Provide the (x, y) coordinate of the cell's center where the given text is located.  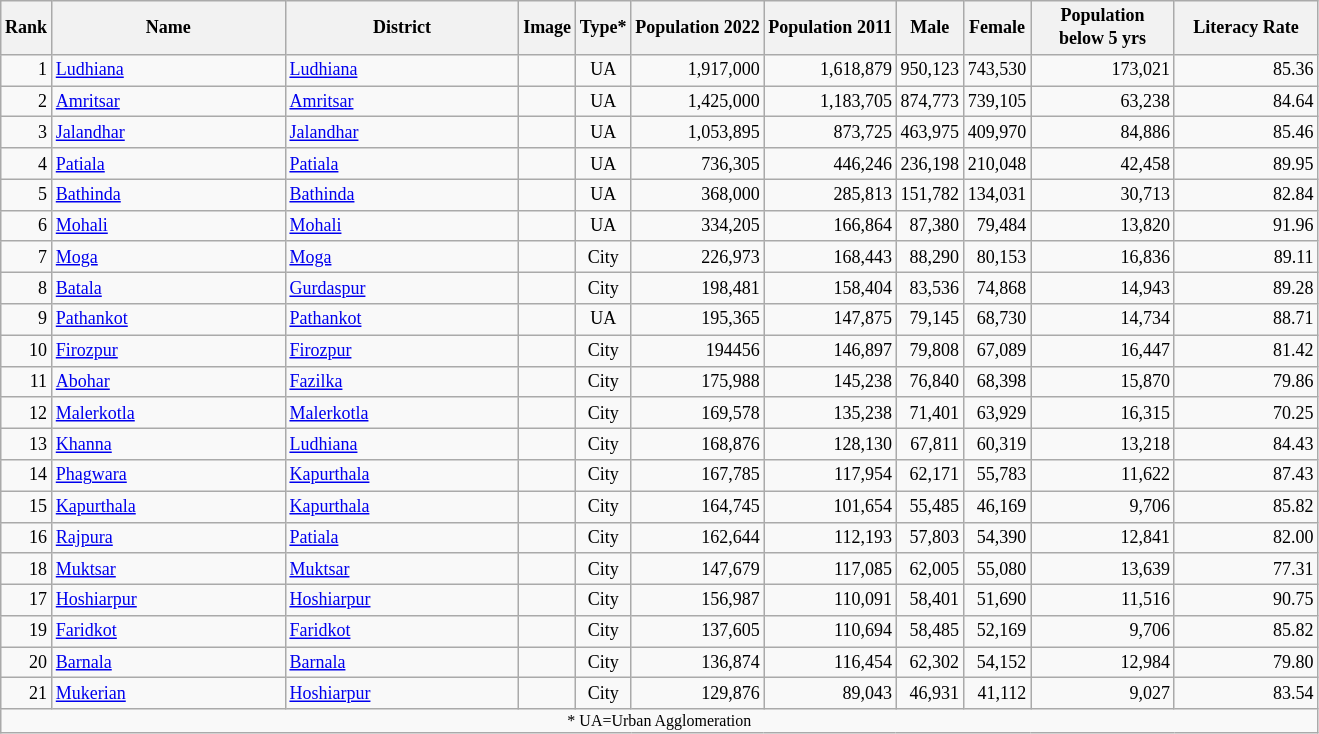
74,868 (996, 288)
19 (26, 632)
90.75 (1246, 600)
368,000 (698, 194)
4 (26, 164)
41,112 (996, 694)
195,365 (698, 320)
168,876 (698, 444)
85.36 (1246, 70)
Image (548, 28)
89.28 (1246, 288)
409,970 (996, 132)
82.00 (1246, 538)
173,021 (1103, 70)
Type* (602, 28)
950,123 (930, 70)
136,874 (698, 662)
12,984 (1103, 662)
58,485 (930, 632)
13,639 (1103, 568)
88,290 (930, 256)
77.31 (1246, 568)
79,145 (930, 320)
91.96 (1246, 226)
89.11 (1246, 256)
1,183,705 (830, 102)
Khanna (168, 444)
146,897 (830, 350)
334,205 (698, 226)
76,840 (930, 382)
84.43 (1246, 444)
156,987 (698, 600)
Rajpura (168, 538)
463,975 (930, 132)
82.84 (1246, 194)
70.25 (1246, 412)
198,481 (698, 288)
873,725 (830, 132)
8 (26, 288)
54,390 (996, 538)
129,876 (698, 694)
81.42 (1246, 350)
85.46 (1246, 132)
79.80 (1246, 662)
285,813 (830, 194)
874,773 (930, 102)
134,031 (996, 194)
68,730 (996, 320)
162,644 (698, 538)
16 (26, 538)
84,886 (1103, 132)
Female (996, 28)
Batala (168, 288)
18 (26, 568)
15 (26, 506)
236,198 (930, 164)
175,988 (698, 382)
128,130 (830, 444)
20 (26, 662)
736,305 (698, 164)
226,973 (698, 256)
79,808 (930, 350)
1,425,000 (698, 102)
Rank (26, 28)
116,454 (830, 662)
30,713 (1103, 194)
88.71 (1246, 320)
Population below 5 yrs (1103, 28)
46,169 (996, 506)
14 (26, 476)
16,836 (1103, 256)
164,745 (698, 506)
167,785 (698, 476)
110,091 (830, 600)
12 (26, 412)
63,929 (996, 412)
12,841 (1103, 538)
79,484 (996, 226)
Mukerian (168, 694)
21 (26, 694)
89,043 (830, 694)
210,048 (996, 164)
55,485 (930, 506)
Name (168, 28)
10 (26, 350)
16,447 (1103, 350)
17 (26, 600)
145,238 (830, 382)
62,171 (930, 476)
55,080 (996, 568)
83.54 (1246, 694)
158,404 (830, 288)
52,169 (996, 632)
3 (26, 132)
11 (26, 382)
89.95 (1246, 164)
Male (930, 28)
117,085 (830, 568)
6 (26, 226)
* UA=Urban Agglomeration (660, 721)
55,783 (996, 476)
83,536 (930, 288)
2 (26, 102)
117,954 (830, 476)
1,053,895 (698, 132)
743,530 (996, 70)
District (402, 28)
60,319 (996, 444)
11,622 (1103, 476)
13 (26, 444)
1,618,879 (830, 70)
57,803 (930, 538)
147,679 (698, 568)
46,931 (930, 694)
151,782 (930, 194)
168,443 (830, 256)
67,811 (930, 444)
Population 2022 (698, 28)
84.64 (1246, 102)
Fazilka (402, 382)
194456 (698, 350)
13,218 (1103, 444)
147,875 (830, 320)
Literacy Rate (1246, 28)
739,105 (996, 102)
15,870 (1103, 382)
62,302 (930, 662)
87,380 (930, 226)
9,027 (1103, 694)
42,458 (1103, 164)
54,152 (996, 662)
51,690 (996, 600)
9 (26, 320)
101,654 (830, 506)
11,516 (1103, 600)
13,820 (1103, 226)
Population 2011 (830, 28)
Gurdaspur (402, 288)
87.43 (1246, 476)
1 (26, 70)
16,315 (1103, 412)
14,734 (1103, 320)
166,864 (830, 226)
67,089 (996, 350)
446,246 (830, 164)
110,694 (830, 632)
62,005 (930, 568)
58,401 (930, 600)
Abohar (168, 382)
14,943 (1103, 288)
112,193 (830, 538)
137,605 (698, 632)
63,238 (1103, 102)
68,398 (996, 382)
7 (26, 256)
1,917,000 (698, 70)
169,578 (698, 412)
71,401 (930, 412)
Phagwara (168, 476)
135,238 (830, 412)
79.86 (1246, 382)
5 (26, 194)
80,153 (996, 256)
